Search for the cell housing the specified text and yield its [x, y] center coordinate. 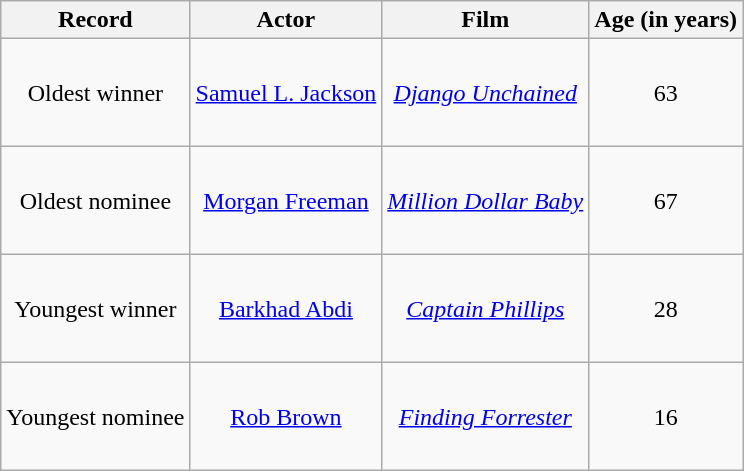
Morgan Freeman [286, 201]
63 [666, 93]
67 [666, 201]
Actor [286, 20]
Finding Forrester [486, 417]
Barkhad Abdi [286, 309]
28 [666, 309]
Django Unchained [486, 93]
Youngest winner [96, 309]
Samuel L. Jackson [286, 93]
Million Dollar Baby [486, 201]
Oldest winner [96, 93]
Oldest nominee [96, 201]
Captain Phillips [486, 309]
Youngest nominee [96, 417]
Record [96, 20]
Rob Brown [286, 417]
16 [666, 417]
Age (in years) [666, 20]
Film [486, 20]
